Provide the (X, Y) coordinate of the cell's center where the given text is located.  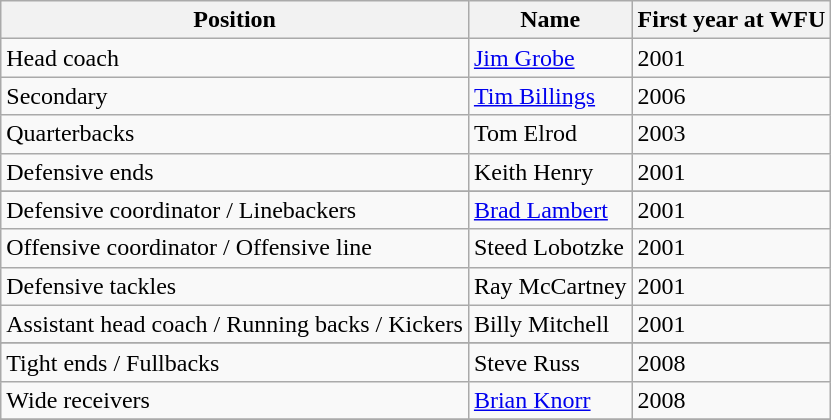
Brian Knorr (550, 400)
Head coach (235, 58)
Defensive ends (235, 172)
Defensive coordinator / Linebackers (235, 210)
2003 (732, 134)
Secondary (235, 96)
First year at WFU (732, 20)
Jim Grobe (550, 58)
Offensive coordinator / Offensive line (235, 248)
Billy Mitchell (550, 324)
Steed Lobotzke (550, 248)
Tight ends / Fullbacks (235, 362)
Steve Russ (550, 362)
Assistant head coach / Running backs / Kickers (235, 324)
Name (550, 20)
Ray McCartney (550, 286)
Defensive tackles (235, 286)
Quarterbacks (235, 134)
Tom Elrod (550, 134)
2006 (732, 96)
Brad Lambert (550, 210)
Position (235, 20)
Tim Billings (550, 96)
Wide receivers (235, 400)
Keith Henry (550, 172)
